Locate the cell with the specified text and output its (X, Y) center coordinate. 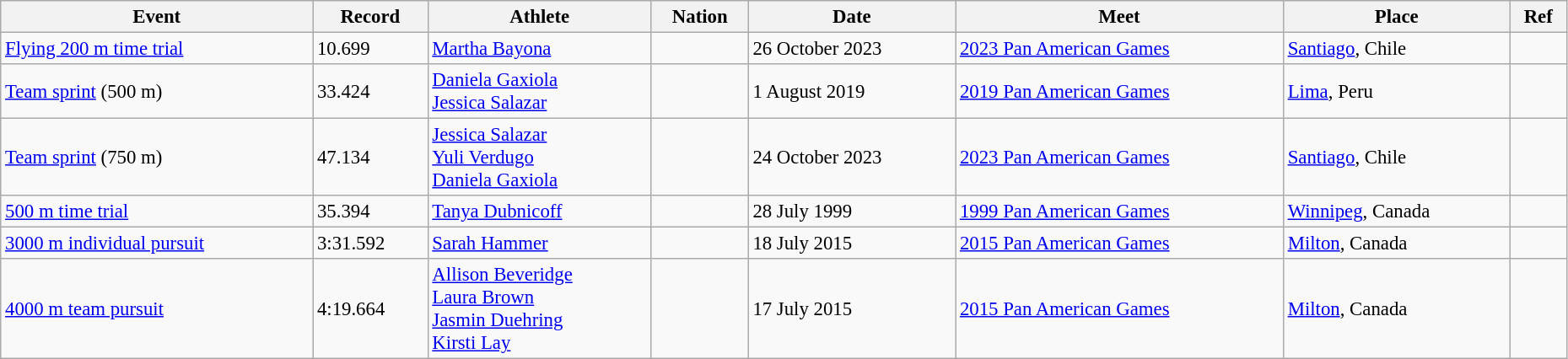
Place (1397, 17)
26 October 2023 (852, 49)
500 m time trial (157, 212)
Record (370, 17)
10.699 (370, 49)
Milton, Canada (1397, 244)
Martha Bayona (540, 49)
47.134 (370, 158)
Winnipeg, Canada (1397, 212)
33.424 (370, 91)
3:31.592 (370, 244)
Team sprint (500 m) (157, 91)
Lima, Peru (1397, 91)
Meet (1120, 17)
3000 m individual pursuit (157, 244)
Jessica SalazarYuli VerdugoDaniela Gaxiola (540, 158)
Date (852, 17)
Team sprint (750 m) (157, 158)
Flying 200 m time trial (157, 49)
Daniela GaxiolaJessica Salazar (540, 91)
Athlete (540, 17)
1999 Pan American Games (1120, 212)
Tanya Dubnicoff (540, 212)
18 July 2015 (852, 244)
2019 Pan American Games (1120, 91)
2015 Pan American Games (1120, 244)
Nation (700, 17)
28 July 1999 (852, 212)
Ref (1538, 17)
24 October 2023 (852, 158)
35.394 (370, 212)
1 August 2019 (852, 91)
Sarah Hammer (540, 244)
Event (157, 17)
